Detect which cell encompasses the target text, then output its (x, y) center coordinate. 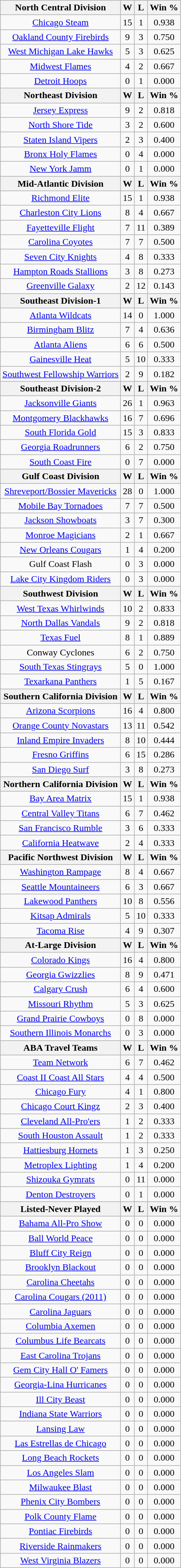
0.542 (164, 725)
0.963 (164, 403)
Tacoma Rise (61, 931)
Milwaukee Blast (61, 1487)
Cleveland All-Pro'ers (61, 1121)
Southwest Fellowship Warriors (61, 374)
Richmond Elite (61, 198)
Shreveport/Bossier Mavericks (61, 491)
Columbus Life Bearcats (61, 1341)
Atlanta Aliens (61, 344)
South Houston Assault (61, 1136)
0.389 (164, 227)
Kitsap Admirals (61, 916)
San Diego Surf (61, 769)
Hampton Roads Stallions (61, 271)
Southern Illinois Monarchs (61, 1033)
Missouri Rhythm (61, 1004)
Jackson Showboats (61, 520)
Charleston City Lions (61, 213)
Gulf Coast Division (61, 476)
Riverside Rainmakers (61, 1546)
South Coast Fire (61, 462)
Texas Fuel (61, 637)
Southern California Division (61, 696)
Arizona Scorpions (61, 711)
26 (127, 403)
San Francisco Rumble (61, 828)
Jacksonville Giants (61, 403)
Gem City Hall O' Famers (61, 1370)
Bahama All-Pro Show (61, 1224)
Seattle Mountaineers (61, 886)
0.889 (164, 637)
At-Large Division (61, 945)
Atlanta Wildcats (61, 315)
Polk County Flame (61, 1516)
Georgia Gwizzlies (61, 975)
Northeast Division (61, 95)
Team Network (61, 1062)
0.286 (164, 755)
East Carolina Trojans (61, 1355)
14 (127, 315)
Mobile Bay Tornadoes (61, 506)
Seven City Knights (61, 257)
Midwest Flames (61, 66)
0.250 (164, 1150)
Greenville Galaxy (61, 286)
Carolina Cheetahs (61, 1282)
West Michigan Lake Hawks (61, 52)
0.167 (164, 682)
Bay Area Matrix (61, 799)
0.300 (164, 520)
South Texas Stingrays (61, 667)
Orange County Novastars (61, 725)
Detroit Hoops (61, 81)
Carolina Cougars (2011) (61, 1297)
Grand Prairie Cowboys (61, 1018)
Las Estrellas de Chicago (61, 1443)
Ill City Beast (61, 1399)
Birmingham Blitz (61, 330)
Bronx Holy Flames (61, 154)
Calgary Crush (61, 989)
Southwest Division (61, 593)
Gulf Coast Flash (61, 564)
Colorado Kings (61, 960)
Georgia Roadrunners (61, 447)
West Virginia Blazers (61, 1560)
Indiana State Warriors (61, 1414)
Inland Empire Invaders (61, 740)
Denton Destroyers (61, 1194)
Central Valley Titans (61, 813)
Northern California Division (61, 784)
0.143 (164, 286)
West Texas Whirlwinds (61, 608)
Lansing Law (61, 1429)
Texarkana Panthers (61, 682)
Jersey Express (61, 110)
Fresno Griffins (61, 755)
Lake City Kingdom Riders (61, 579)
Lakewood Panthers (61, 901)
California Heatwave (61, 843)
Staten Island Vipers (61, 139)
Coast II Coast All Stars (61, 1077)
Washington Rampage (61, 872)
North Dallas Vandals (61, 623)
28 (127, 491)
Monroe Magicians (61, 535)
0.182 (164, 374)
Oakland County Firebirds (61, 37)
Carolina Jaguars (61, 1311)
Chicago Fury (61, 1092)
Brooklyn Blackout (61, 1267)
Pacific Northwest Division (61, 857)
Georgia-Lina Hurricanes (61, 1385)
Mid-Atlantic Division (61, 184)
12 (141, 286)
Carolina Coyotes (61, 242)
Chicago Steam (61, 22)
Listed-Never Played (61, 1209)
New York Jamm (61, 169)
Conway Cyclones (61, 652)
Montgomery Blackhawks (61, 418)
Shizouka Gymrats (61, 1180)
0.556 (164, 901)
Chicago Court Kingz (61, 1106)
Hattiesburg Hornets (61, 1150)
Columbia Axemen (61, 1326)
Fayetteville Flight (61, 227)
ABA Travel Teams (61, 1048)
Los Angeles Slam (61, 1473)
Pontiac Firebirds (61, 1531)
Phenix City Bombers (61, 1502)
0.696 (164, 418)
South Florida Gold (61, 433)
0.471 (164, 975)
North Shore Tide (61, 125)
New Orleans Cougars (61, 550)
Bluff City Reign (61, 1253)
Ball World Peace (61, 1238)
Long Beach Rockets (61, 1458)
Gainesville Heat (61, 359)
13 (127, 725)
Southeast Division-1 (61, 301)
0.444 (164, 740)
North Central Division (61, 8)
0.307 (164, 931)
Southeast Division-2 (61, 388)
Metroplex Lighting (61, 1165)
0.636 (164, 330)
